Pinpoint the cell where the given text exists, returning its (x, y) midpoint coordinate. 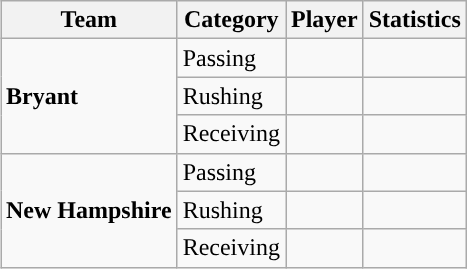
Player (325, 20)
New Hampshire (88, 210)
Team (88, 20)
Statistics (414, 20)
Category (231, 20)
Bryant (88, 96)
